Identify which cell holds the provided text, then report its [x, y] central coordinate. 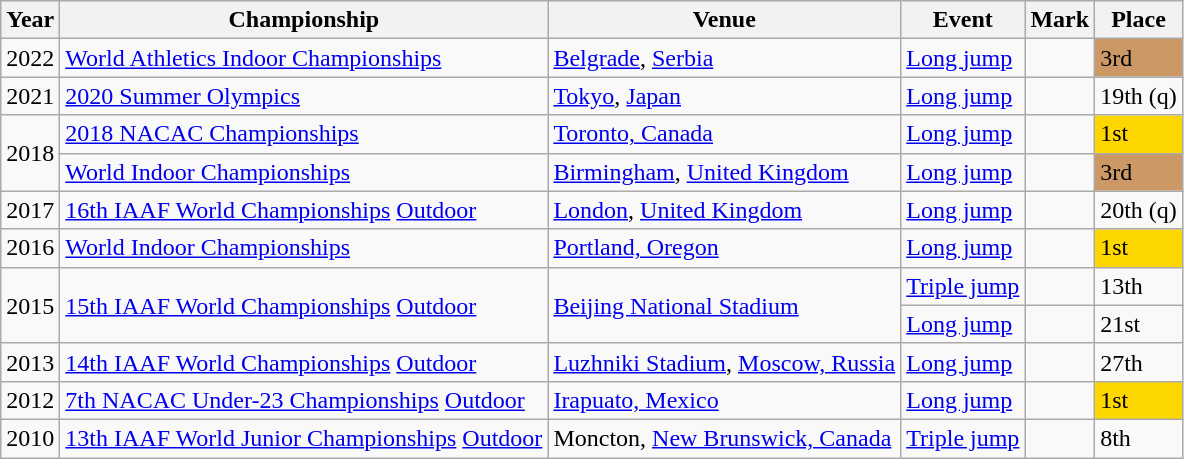
World Athletics Indoor Championships [304, 58]
Mark [1060, 20]
Beijing National Stadium [724, 305]
7th NACAC Under-23 Championships Outdoor [304, 400]
2010 [30, 438]
2020 Summer Olympics [304, 96]
16th IAAF World Championships Outdoor [304, 210]
27th [1139, 362]
2018 [30, 153]
13th [1139, 286]
Luzhniki Stadium, Moscow, Russia [724, 362]
Portland, Oregon [724, 248]
2021 [30, 96]
19th (q) [1139, 96]
Moncton, New Brunswick, Canada [724, 438]
8th [1139, 438]
2012 [30, 400]
15th IAAF World Championships Outdoor [304, 305]
Championship [304, 20]
2013 [30, 362]
13th IAAF World Junior Championships Outdoor [304, 438]
2018 NACAC Championships [304, 134]
Belgrade, Serbia [724, 58]
London, United Kingdom [724, 210]
Year [30, 20]
Irapuato, Mexico [724, 400]
20th (q) [1139, 210]
21st [1139, 324]
2016 [30, 248]
Venue [724, 20]
2017 [30, 210]
Place [1139, 20]
Toronto, Canada [724, 134]
2022 [30, 58]
Birmingham, United Kingdom [724, 172]
14th IAAF World Championships Outdoor [304, 362]
Event [963, 20]
2015 [30, 305]
Tokyo, Japan [724, 96]
